Locate the cell with the specified text and output its (x, y) center coordinate. 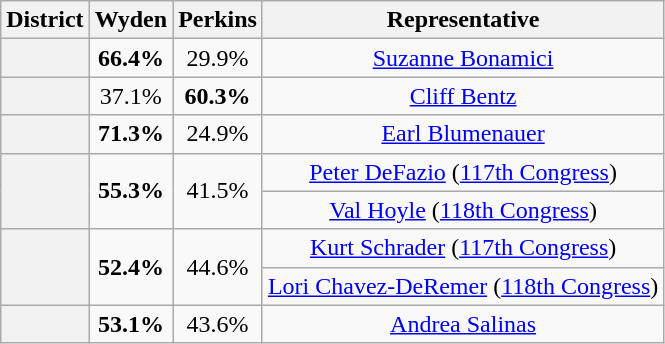
53.1% (131, 324)
District (45, 20)
60.3% (218, 96)
Cliff Bentz (462, 96)
37.1% (131, 96)
Perkins (218, 20)
29.9% (218, 58)
55.3% (131, 191)
Peter DeFazio (117th Congress) (462, 172)
52.4% (131, 267)
Representative (462, 20)
Kurt Schrader (117th Congress) (462, 248)
24.9% (218, 134)
Andrea Salinas (462, 324)
Val Hoyle (118th Congress) (462, 210)
Earl Blumenauer (462, 134)
Wyden (131, 20)
Suzanne Bonamici (462, 58)
Lori Chavez-DeRemer (118th Congress) (462, 286)
41.5% (218, 191)
44.6% (218, 267)
43.6% (218, 324)
71.3% (131, 134)
66.4% (131, 58)
